Provide the [X, Y] coordinate of the cell's center where the given text is located.  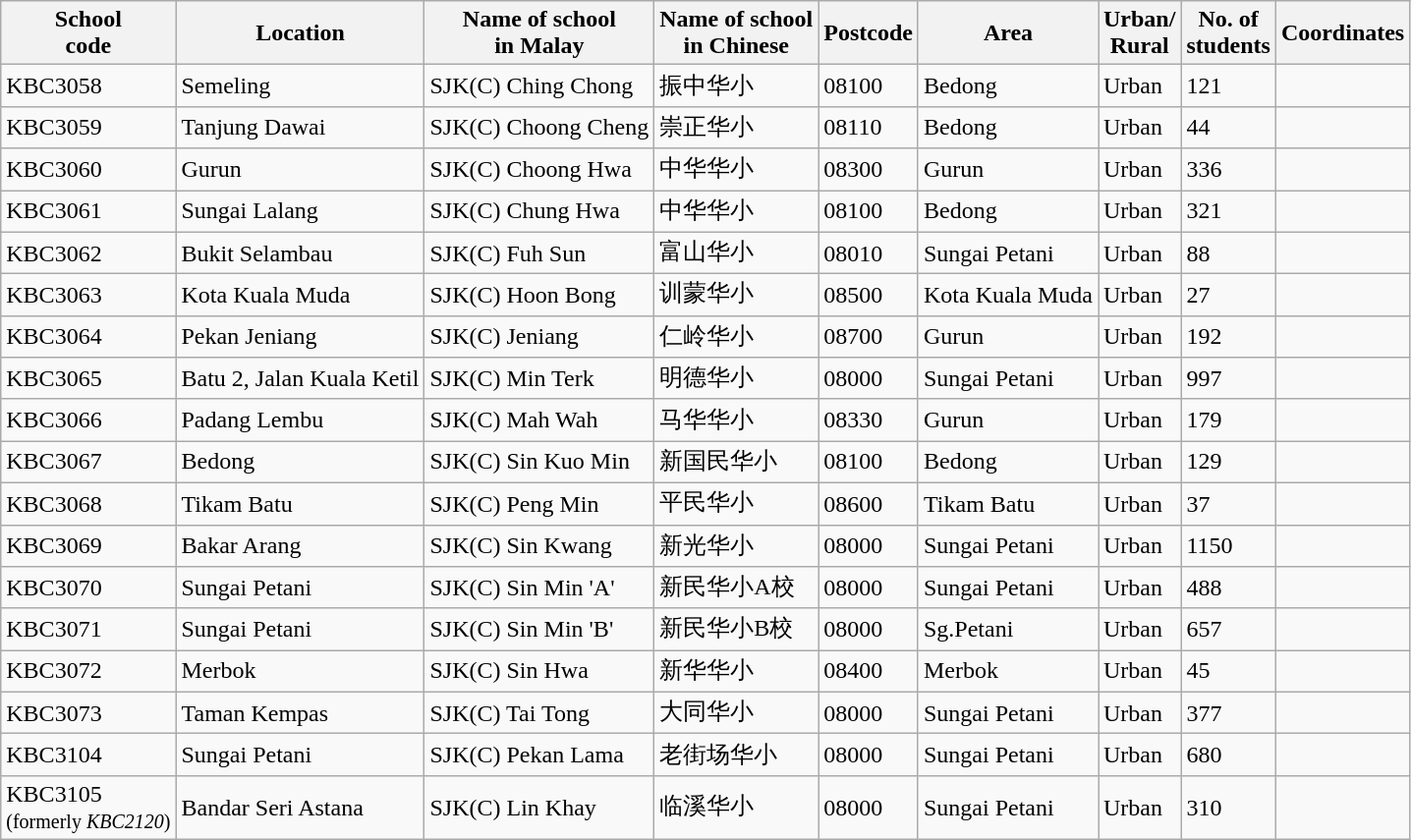
新国民华小 [737, 462]
SJK(C) Ching Chong [539, 86]
KBC3063 [88, 295]
179 [1228, 420]
SJK(C) Tai Tong [539, 713]
No. ofstudents [1228, 33]
Urban/Rural [1140, 33]
44 [1228, 128]
崇正华小 [737, 128]
377 [1228, 713]
Pekan Jeniang [301, 336]
新民华小A校 [737, 588]
SJK(C) Hoon Bong [539, 295]
KBC3059 [88, 128]
27 [1228, 295]
新民华小B校 [737, 629]
121 [1228, 86]
新华华小 [737, 672]
657 [1228, 629]
KBC3067 [88, 462]
KBC3062 [88, 253]
310 [1228, 808]
KBC3066 [88, 420]
Batu 2, Jalan Kuala Ketil [301, 379]
488 [1228, 588]
SJK(C) Sin Kuo Min [539, 462]
Schoolcode [88, 33]
SJK(C) Mah Wah [539, 420]
Bukit Selambau [301, 253]
KBC3105(formerly KBC2120) [88, 808]
Bakar Arang [301, 546]
Padang Lembu [301, 420]
Sungai Lalang [301, 212]
08110 [869, 128]
88 [1228, 253]
马华华小 [737, 420]
45 [1228, 672]
SJK(C) Choong Cheng [539, 128]
明德华小 [737, 379]
KBC3061 [88, 212]
SJK(C) Sin Hwa [539, 672]
336 [1228, 169]
Location [301, 33]
Name of schoolin Chinese [737, 33]
SJK(C) Choong Hwa [539, 169]
SJK(C) Min Terk [539, 379]
Area [1008, 33]
富山华小 [737, 253]
KBC3071 [88, 629]
Postcode [869, 33]
Semeling [301, 86]
SJK(C) Fuh Sun [539, 253]
Coordinates [1342, 33]
Taman Kempas [301, 713]
SJK(C) Peng Min [539, 503]
KBC3073 [88, 713]
平民华小 [737, 503]
129 [1228, 462]
KBC3065 [88, 379]
997 [1228, 379]
KBC3060 [88, 169]
08600 [869, 503]
SJK(C) Sin Min 'B' [539, 629]
KBC3104 [88, 755]
Tanjung Dawai [301, 128]
KBC3069 [88, 546]
08400 [869, 672]
1150 [1228, 546]
08700 [869, 336]
振中华小 [737, 86]
Name of schoolin Malay [539, 33]
SJK(C) Pekan Lama [539, 755]
680 [1228, 755]
08330 [869, 420]
Bandar Seri Astana [301, 808]
192 [1228, 336]
训蒙华小 [737, 295]
08300 [869, 169]
37 [1228, 503]
KBC3064 [88, 336]
08500 [869, 295]
大同华小 [737, 713]
SJK(C) Sin Min 'A' [539, 588]
321 [1228, 212]
KBC3068 [88, 503]
Sg.Petani [1008, 629]
SJK(C) Sin Kwang [539, 546]
KBC3072 [88, 672]
SJK(C) Chung Hwa [539, 212]
临溪华小 [737, 808]
KBC3058 [88, 86]
SJK(C) Jeniang [539, 336]
仁岭华小 [737, 336]
老街场华小 [737, 755]
新光华小 [737, 546]
KBC3070 [88, 588]
08010 [869, 253]
SJK(C) Lin Khay [539, 808]
